Locate the cell with the specified text and output its (x, y) center coordinate. 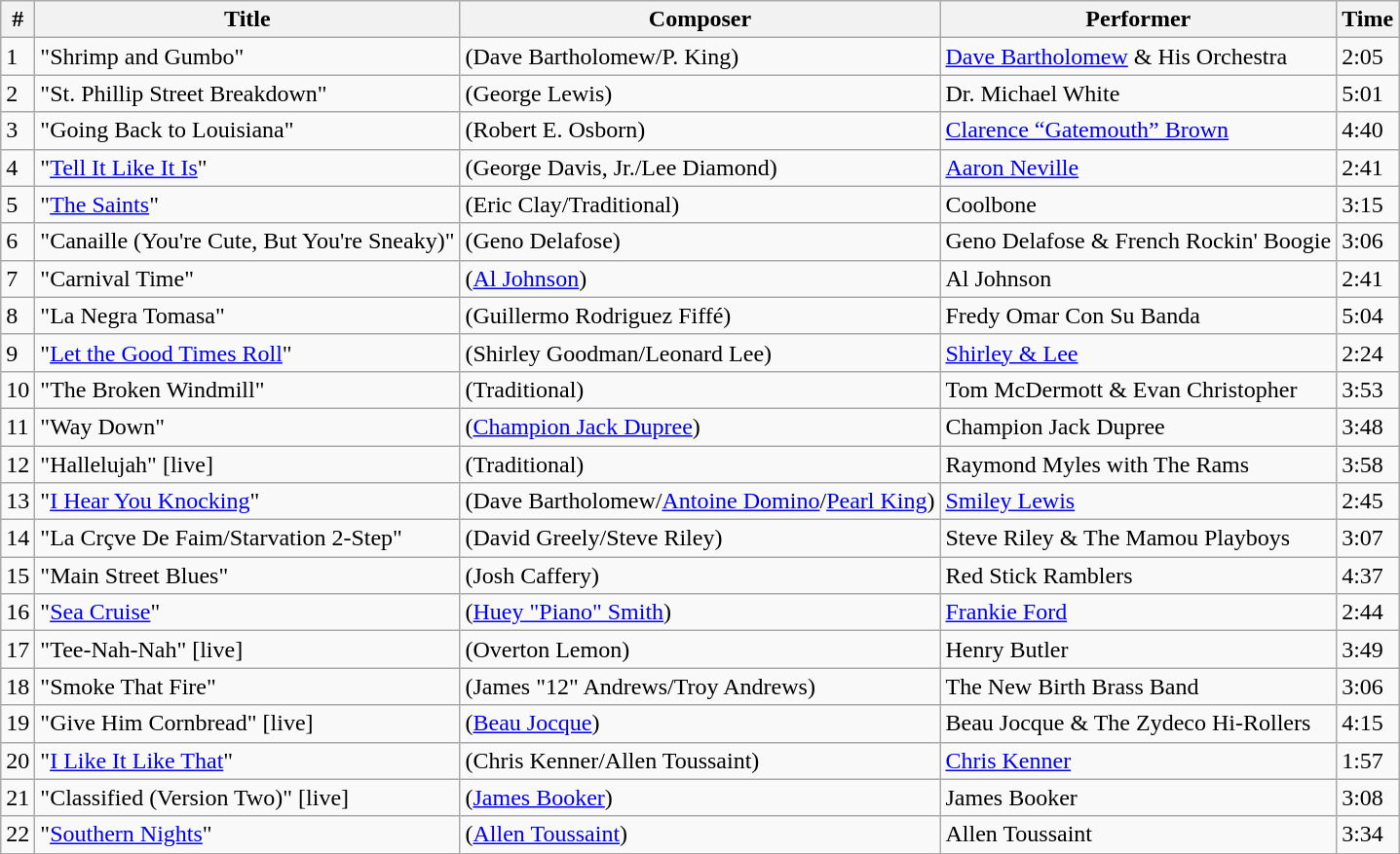
"I Like It Like That" (247, 761)
"Going Back to Louisiana" (247, 130)
"Carnival Time" (247, 278)
"La Negra Tomasa" (247, 316)
James Booker (1138, 798)
4 (18, 167)
22 (18, 835)
"Let the Good Times Roll" (247, 353)
(Josh Caffery) (700, 576)
2 (18, 93)
3:08 (1368, 798)
Fredy Omar Con Su Banda (1138, 316)
1:57 (1368, 761)
Smiley Lewis (1138, 501)
(Guillermo Rodriguez Fiffé) (700, 316)
(David Greely/Steve Riley) (700, 538)
Frankie Ford (1138, 613)
3:53 (1368, 390)
2:05 (1368, 56)
Chris Kenner (1138, 761)
"The Saints" (247, 204)
2:44 (1368, 613)
5 (18, 204)
Henry Butler (1138, 650)
8 (18, 316)
"Give Him Cornbread" [live] (247, 724)
"La Crçve De Faim/Starvation 2-Step" (247, 538)
Red Stick Ramblers (1138, 576)
(George Lewis) (700, 93)
"Way Down" (247, 427)
Champion Jack Dupree (1138, 427)
(Chris Kenner/Allen Toussaint) (700, 761)
4:40 (1368, 130)
# (18, 19)
3:07 (1368, 538)
3:58 (1368, 464)
"Tee-Nah-Nah" [live] (247, 650)
Raymond Myles with The Rams (1138, 464)
"Main Street Blues" (247, 576)
Title (247, 19)
5:04 (1368, 316)
10 (18, 390)
Coolbone (1138, 204)
21 (18, 798)
(Beau Jocque) (700, 724)
Dr. Michael White (1138, 93)
3:48 (1368, 427)
"Hallelujah" [live] (247, 464)
"Shrimp and Gumbo" (247, 56)
(James "12" Andrews/Troy Andrews) (700, 687)
Clarence “Gatemouth” Brown (1138, 130)
9 (18, 353)
17 (18, 650)
Composer (700, 19)
(Al Johnson) (700, 278)
"Tell It Like It Is" (247, 167)
Allen Toussaint (1138, 835)
Al Johnson (1138, 278)
(Shirley Goodman/Leonard Lee) (700, 353)
"Canaille (You're Cute, But You're Sneaky)" (247, 241)
"I Hear You Knocking" (247, 501)
The New Birth Brass Band (1138, 687)
Shirley & Lee (1138, 353)
1 (18, 56)
7 (18, 278)
(Dave Bartholomew/Antoine Domino/Pearl King) (700, 501)
5:01 (1368, 93)
(Champion Jack Dupree) (700, 427)
(George Davis, Jr./Lee Diamond) (700, 167)
"Sea Cruise" (247, 613)
(Robert E. Osborn) (700, 130)
Dave Bartholomew & His Orchestra (1138, 56)
"Smoke That Fire" (247, 687)
(Geno Delafose) (700, 241)
(Dave Bartholomew/P. King) (700, 56)
Aaron Neville (1138, 167)
"The Broken Windmill" (247, 390)
6 (18, 241)
16 (18, 613)
"St. Phillip Street Breakdown" (247, 93)
20 (18, 761)
3:49 (1368, 650)
(Eric Clay/Traditional) (700, 204)
15 (18, 576)
(James Booker) (700, 798)
(Allen Toussaint) (700, 835)
13 (18, 501)
3:34 (1368, 835)
2:24 (1368, 353)
(Overton Lemon) (700, 650)
"Classified (Version Two)" [live] (247, 798)
Steve Riley & The Mamou Playboys (1138, 538)
14 (18, 538)
3:15 (1368, 204)
18 (18, 687)
2:45 (1368, 501)
3 (18, 130)
11 (18, 427)
Beau Jocque & The Zydeco Hi-Rollers (1138, 724)
Tom McDermott & Evan Christopher (1138, 390)
Performer (1138, 19)
4:15 (1368, 724)
12 (18, 464)
"Southern Nights" (247, 835)
(Huey "Piano" Smith) (700, 613)
19 (18, 724)
Time (1368, 19)
Geno Delafose & French Rockin' Boogie (1138, 241)
4:37 (1368, 576)
